From the cell containing the given text, extract its center point as (X, Y) coordinate. 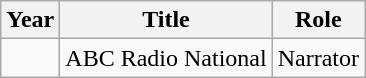
ABC Radio National (166, 58)
Year (30, 20)
Title (166, 20)
Narrator (318, 58)
Role (318, 20)
